Search for the cell housing the specified text and yield its [x, y] center coordinate. 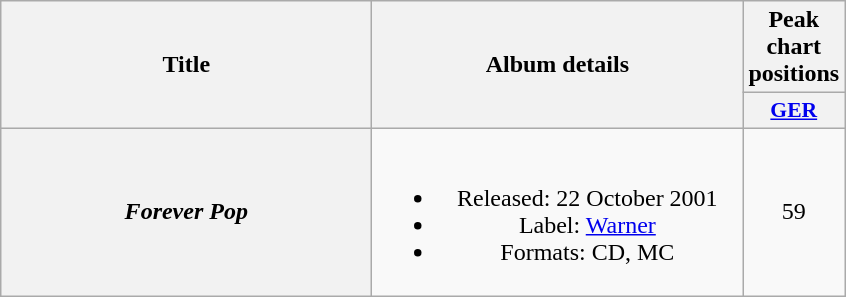
Peak chart positions [794, 47]
Released: 22 October 2001Label: WarnerFormats: CD, MC [558, 212]
Album details [558, 65]
GER [794, 111]
Forever Pop [186, 212]
59 [794, 212]
Title [186, 65]
